Find where the given text appears and provide that cell's center as [x, y] coordinate. 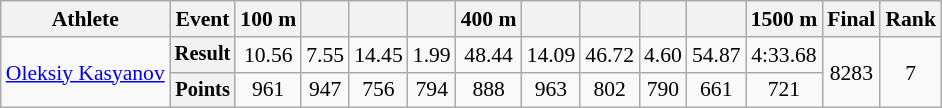
54.87 [716, 55]
802 [610, 90]
Oleksiy Kasyanov [86, 72]
400 m [489, 19]
947 [325, 90]
1500 m [784, 19]
Athlete [86, 19]
1.99 [432, 55]
Points [203, 90]
963 [552, 90]
Event [203, 19]
Rank [910, 19]
721 [784, 90]
790 [663, 90]
100 m [268, 19]
756 [378, 90]
661 [716, 90]
48.44 [489, 55]
888 [489, 90]
961 [268, 90]
46.72 [610, 55]
14.09 [552, 55]
Result [203, 55]
4.60 [663, 55]
4:33.68 [784, 55]
10.56 [268, 55]
8283 [851, 72]
794 [432, 90]
7 [910, 72]
7.55 [325, 55]
Final [851, 19]
14.45 [378, 55]
